Identify which cell holds the provided text, then report its [x, y] central coordinate. 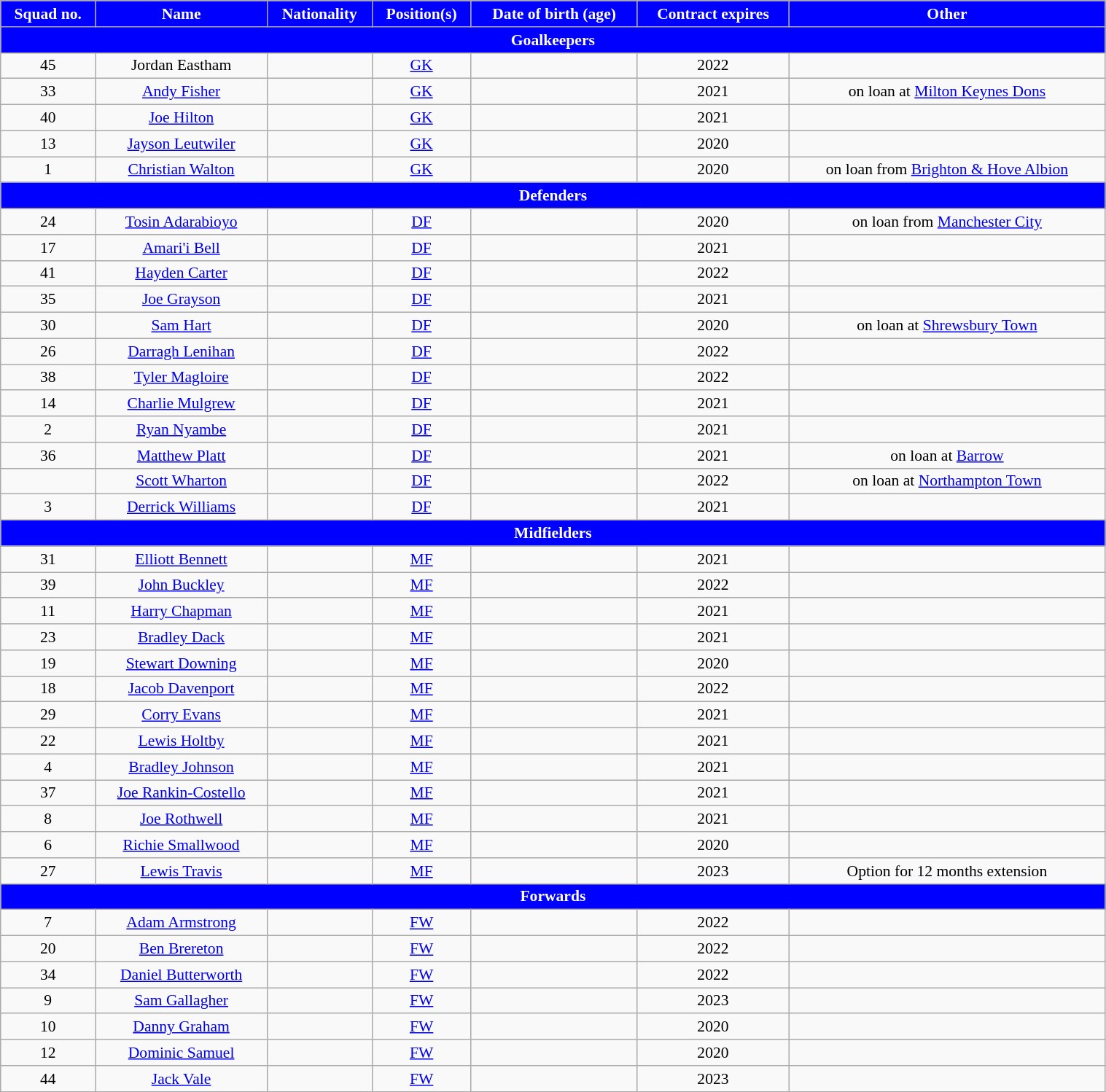
1 [48, 170]
3 [48, 507]
12 [48, 1053]
on loan at Northampton Town [947, 481]
Position(s) [421, 14]
Dominic Samuel [182, 1053]
Tosin Adarabioyo [182, 222]
Lewis Holtby [182, 741]
Date of birth (age) [554, 14]
14 [48, 404]
8 [48, 819]
26 [48, 351]
Stewart Downing [182, 663]
Sam Hart [182, 326]
Amari'i Bell [182, 248]
Elliott Bennett [182, 559]
Ben Brereton [182, 949]
Defenders [553, 196]
Midfielders [553, 534]
Other [947, 14]
20 [48, 949]
10 [48, 1027]
on loan from Manchester City [947, 222]
35 [48, 300]
John Buckley [182, 585]
Andy Fisher [182, 92]
Jayson Leutwiler [182, 144]
31 [48, 559]
Forwards [553, 897]
19 [48, 663]
Joe Grayson [182, 300]
Joe Rankin-Costello [182, 793]
34 [48, 975]
4 [48, 767]
Nationality [319, 14]
2 [48, 429]
11 [48, 612]
on loan at Barrow [947, 456]
30 [48, 326]
33 [48, 92]
17 [48, 248]
Derrick Williams [182, 507]
Corry Evans [182, 715]
Jordan Eastham [182, 66]
13 [48, 144]
Squad no. [48, 14]
Joe Rothwell [182, 819]
23 [48, 637]
38 [48, 378]
Contract expires [713, 14]
Darragh Lenihan [182, 351]
Sam Gallagher [182, 1001]
Danny Graham [182, 1027]
36 [48, 456]
41 [48, 273]
Hayden Carter [182, 273]
Richie Smallwood [182, 845]
39 [48, 585]
Charlie Mulgrew [182, 404]
6 [48, 845]
Jack Vale [182, 1079]
Tyler Magloire [182, 378]
Jacob Davenport [182, 689]
Joe Hilton [182, 118]
29 [48, 715]
40 [48, 118]
24 [48, 222]
Name [182, 14]
Option for 12 months extension [947, 871]
45 [48, 66]
Goalkeepers [553, 40]
9 [48, 1001]
Ryan Nyambe [182, 429]
on loan from Brighton & Hove Albion [947, 170]
on loan at Shrewsbury Town [947, 326]
22 [48, 741]
37 [48, 793]
on loan at Milton Keynes Dons [947, 92]
Bradley Dack [182, 637]
7 [48, 923]
Christian Walton [182, 170]
18 [48, 689]
44 [48, 1079]
Harry Chapman [182, 612]
Bradley Johnson [182, 767]
Scott Wharton [182, 481]
Daniel Butterworth [182, 975]
Lewis Travis [182, 871]
Matthew Platt [182, 456]
Adam Armstrong [182, 923]
27 [48, 871]
